Locate the cell with the specified text and output its (X, Y) center coordinate. 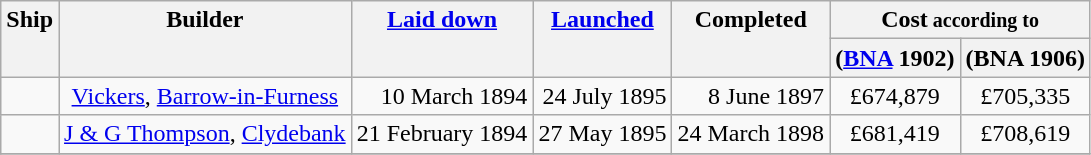
Laid down (442, 39)
24 March 1898 (751, 134)
24 July 1895 (602, 96)
£705,335 (1025, 96)
21 February 1894 (442, 134)
8 June 1897 (751, 96)
27 May 1895 (602, 134)
(BNA 1902) (895, 58)
£681,419 (895, 134)
J & G Thompson, Clydebank (206, 134)
£674,879 (895, 96)
£708,619 (1025, 134)
Completed (751, 39)
Launched (602, 39)
Vickers, Barrow-in-Furness (206, 96)
Cost according to (960, 20)
Ship (30, 39)
(BNA 1906) (1025, 58)
Builder (206, 39)
10 March 1894 (442, 96)
